Determine the (X, Y) coordinate at the center of the cell enclosing the given text.  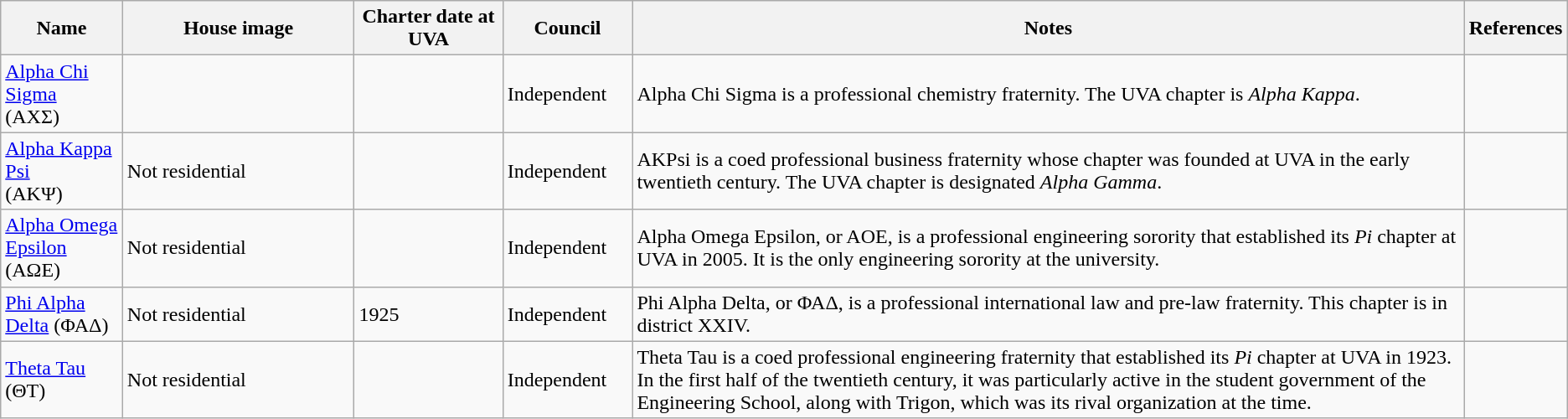
Alpha Omega Epsilon(ΑΩΕ) (62, 248)
Alpha Chi Sigma is a professional chemistry fraternity. The UVA chapter is Alpha Kappa. (1049, 94)
Alpha Chi Sigma(ΑΧΣ) (62, 94)
Notes (1049, 28)
1925 (429, 313)
References (1516, 28)
House image (238, 28)
Phi Alpha Delta (ΦΑΔ) (62, 313)
Alpha Kappa Psi(ΑΚΨ) (62, 171)
Charter date at UVA (429, 28)
Council (568, 28)
Theta Tau(ΘΤ) (62, 380)
Phi Alpha Delta, or ΦΑΔ, is a professional international law and pre-law fraternity. This chapter is in district XXIV. (1049, 313)
Name (62, 28)
